Extract the [X, Y] coordinate from the center of the cell holding the provided text.  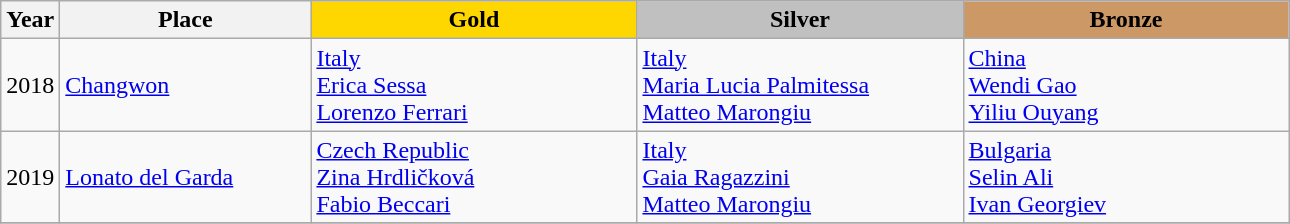
2019 [30, 177]
Lonato del Garda [186, 177]
Gold [474, 20]
BulgariaSelin AliIvan Georgiev [1126, 177]
2018 [30, 85]
Changwon [186, 85]
ChinaWendi GaoYiliu Ouyang [1126, 85]
Silver [800, 20]
ItalyErica SessaLorenzo Ferrari [474, 85]
ItalyGaia RagazziniMatteo Marongiu [800, 177]
Year [30, 20]
ItalyMaria Lucia PalmitessaMatteo Marongiu [800, 85]
Place [186, 20]
Czech RepublicZina HrdličkováFabio Beccari [474, 177]
Bronze [1126, 20]
